Identify which cell holds the provided text, then report its [x, y] central coordinate. 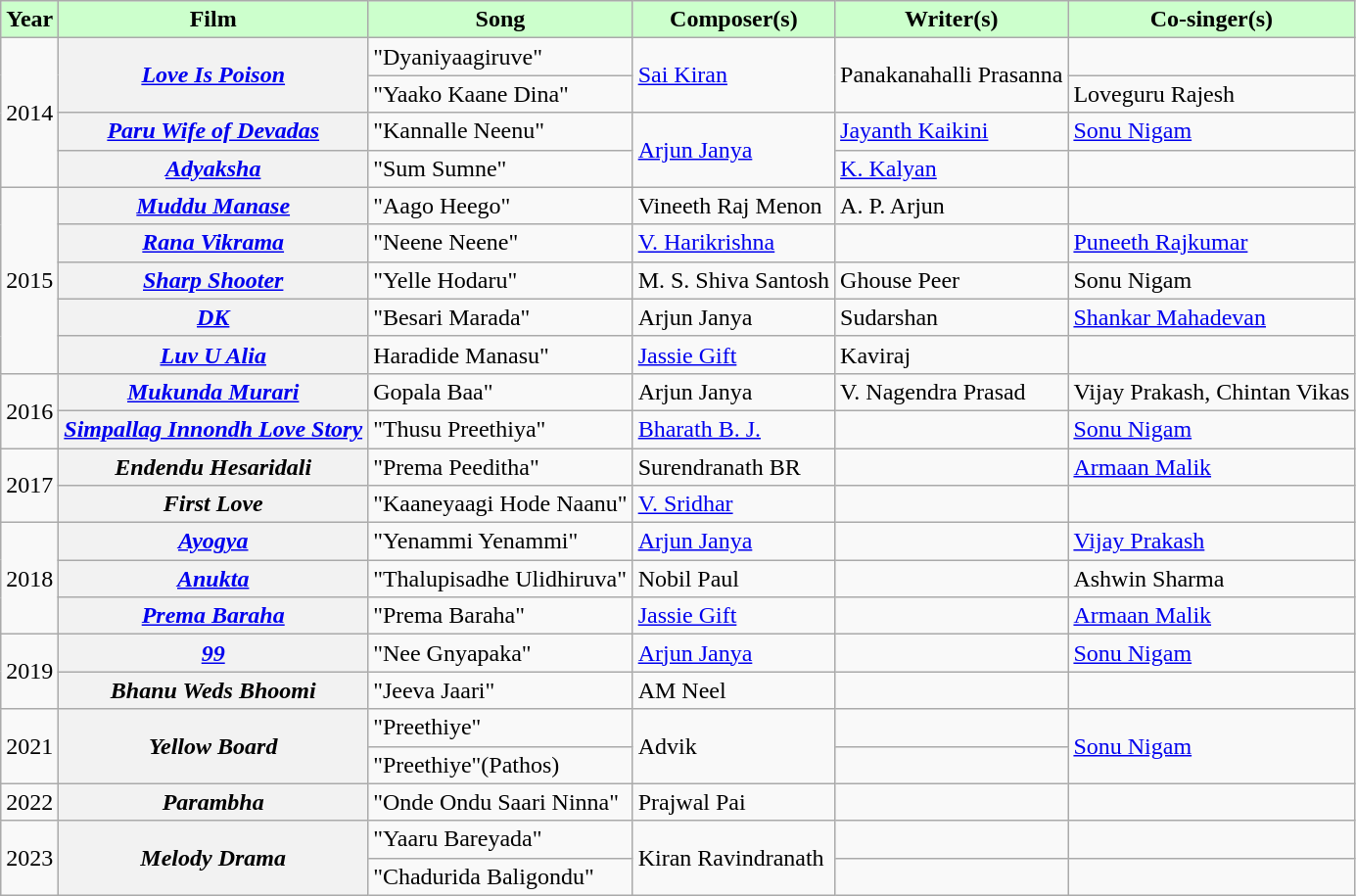
"Kaaneyaagi Hode Naanu" [501, 504]
2016 [29, 410]
Ashwin Sharma [1212, 579]
V. Sridhar [733, 504]
Kiran Ravindranath [733, 858]
"Yelle Hodaru" [501, 280]
"Dyaniyaagiruve" [501, 57]
Composer(s) [733, 20]
"Chadurida Baligondu" [501, 876]
V. Nagendra Prasad [952, 392]
Vijay Prakash [1212, 542]
"Onde Ondu Saari Ninna" [501, 802]
"Neene Neene" [501, 243]
Love Is Poison [213, 75]
Haradide Manasu" [501, 354]
Adyaksha [213, 168]
Melody Drama [213, 858]
"Prema Baraha" [501, 616]
Kaviraj [952, 354]
"Preethiye"(Pathos) [501, 765]
"Thalupisadhe Ulidhiruva" [501, 579]
Film [213, 20]
Luv U Alia [213, 354]
Panakanahalli Prasanna [952, 75]
2019 [29, 672]
AM Neel [733, 690]
Vijay Prakash, Chintan Vikas [1212, 392]
2014 [29, 113]
Surendranath BR [733, 467]
Song [501, 20]
Gopala Baa" [501, 392]
M. S. Shiva Santosh [733, 280]
2018 [29, 579]
"Yaako Kaane Dina" [501, 94]
Writer(s) [952, 20]
Sai Kiran [733, 75]
First Love [213, 504]
Sudarshan [952, 317]
Ayogya [213, 542]
"Nee Gnyapaka" [501, 653]
Jayanth Kaikini [952, 131]
V. Harikrishna [733, 243]
"Yenammi Yenammi" [501, 542]
"Kannalle Neenu" [501, 131]
"Aago Heego" [501, 206]
"Yaaru Bareyada" [501, 839]
Yellow Board [213, 746]
A. P. Arjun [952, 206]
"Thusu Preethiya" [501, 429]
Puneeth Rajkumar [1212, 243]
"Jeeva Jaari" [501, 690]
Prajwal Pai [733, 802]
2022 [29, 802]
"Prema Peeditha" [501, 467]
Sharp Shooter [213, 280]
Year [29, 20]
99 [213, 653]
2015 [29, 280]
Parambha [213, 802]
"Sum Sumne" [501, 168]
Paru Wife of Devadas [213, 131]
Bharath B. J. [733, 429]
"Besari Marada" [501, 317]
Bhanu Weds Bhoomi [213, 690]
"Preethiye" [501, 728]
Nobil Paul [733, 579]
2023 [29, 858]
Prema Baraha [213, 616]
Loveguru Rajesh [1212, 94]
Anukta [213, 579]
Co-singer(s) [1212, 20]
Muddu Manase [213, 206]
2021 [29, 746]
2017 [29, 486]
Endendu Hesaridali [213, 467]
DK [213, 317]
Simpallag Innondh Love Story [213, 429]
Ghouse Peer [952, 280]
Rana Vikrama [213, 243]
Vineeth Raj Menon [733, 206]
Advik [733, 746]
Shankar Mahadevan [1212, 317]
K. Kalyan [952, 168]
Mukunda Murari [213, 392]
